Find where the given text appears and provide that cell's center as [X, Y] coordinate. 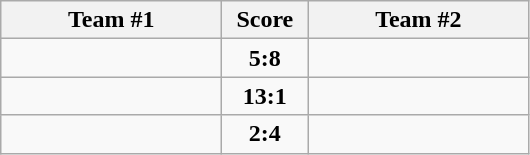
13:1 [265, 96]
5:8 [265, 58]
Team #2 [418, 20]
2:4 [265, 134]
Team #1 [112, 20]
Score [265, 20]
